Output the (X, Y) coordinate of the center of the cell containing the given text.  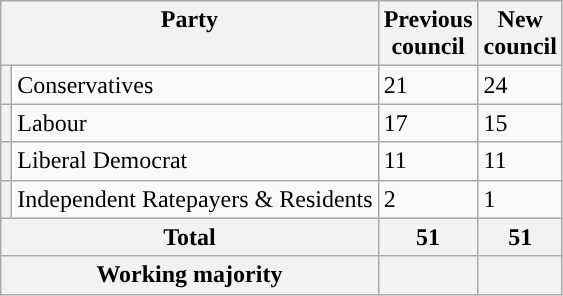
Party (190, 34)
1 (520, 199)
15 (520, 123)
Labour (195, 123)
21 (428, 85)
17 (428, 123)
Total (190, 237)
2 (428, 199)
Liberal Democrat (195, 161)
New council (520, 34)
Independent Ratepayers & Residents (195, 199)
Conservatives (195, 85)
Previous council (428, 34)
Working majority (190, 275)
24 (520, 85)
